Scan for the cell matching the given text and deliver its (x, y) coordinate at center. 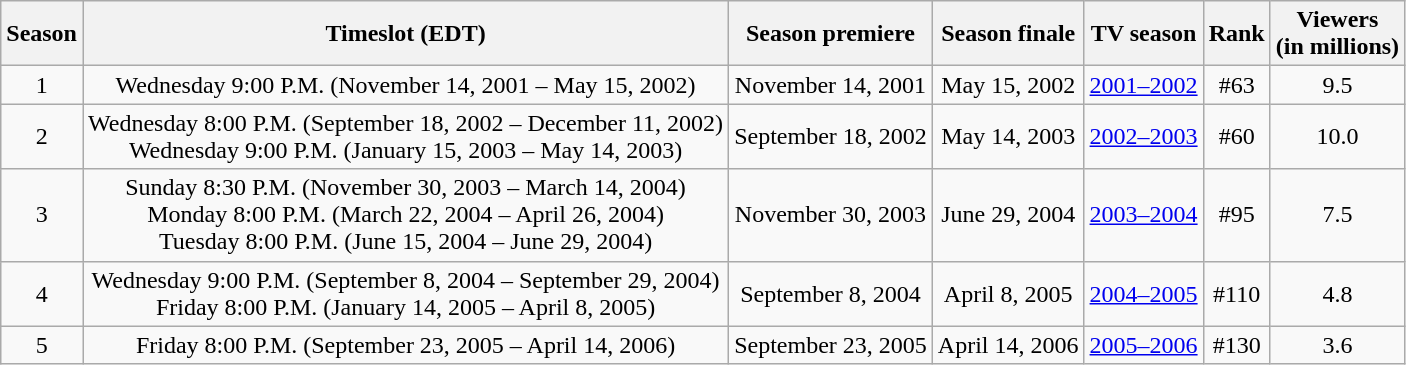
#110 (1236, 294)
April 14, 2006 (1008, 345)
November 14, 2001 (831, 85)
#63 (1236, 85)
Friday 8:00 P.M. (September 23, 2005 – April 14, 2006) (405, 345)
September 18, 2002 (831, 136)
4 (42, 294)
June 29, 2004 (1008, 215)
Season premiere (831, 34)
Wednesday 8:00 P.M. (September 18, 2002 – December 11, 2002)Wednesday 9:00 P.M. (January 15, 2003 – May 14, 2003) (405, 136)
Timeslot (EDT) (405, 34)
3.6 (1337, 345)
10.0 (1337, 136)
May 15, 2002 (1008, 85)
April 8, 2005 (1008, 294)
9.5 (1337, 85)
Season (42, 34)
2 (42, 136)
November 30, 2003 (831, 215)
4.8 (1337, 294)
September 8, 2004 (831, 294)
September 23, 2005 (831, 345)
May 14, 2003 (1008, 136)
Viewers (in millions) (1337, 34)
Rank (1236, 34)
Season finale (1008, 34)
TV season (1144, 34)
2005–2006 (1144, 345)
#60 (1236, 136)
1 (42, 85)
Wednesday 9:00 P.M. (November 14, 2001 – May 15, 2002) (405, 85)
3 (42, 215)
#95 (1236, 215)
2004–2005 (1144, 294)
5 (42, 345)
2003–2004 (1144, 215)
Wednesday 9:00 P.M. (September 8, 2004 – September 29, 2004) Friday 8:00 P.M. (January 14, 2005 – April 8, 2005) (405, 294)
#130 (1236, 345)
2002–2003 (1144, 136)
7.5 (1337, 215)
2001–2002 (1144, 85)
